For the text-containing cell, return its midpoint in [X, Y] coordinate format. 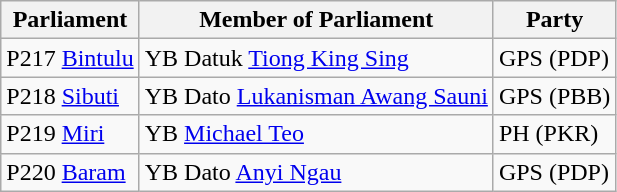
YB Dato Lukanisman Awang Sauni [316, 96]
Member of Parliament [316, 20]
GPS (PBB) [554, 96]
P217 Bintulu [70, 58]
P219 Miri [70, 134]
P218 Sibuti [70, 96]
YB Dato Anyi Ngau [316, 172]
Parliament [70, 20]
YB Datuk Tiong King Sing [316, 58]
Party [554, 20]
P220 Baram [70, 172]
YB Michael Teo [316, 134]
PH (PKR) [554, 134]
